Output the (x, y) coordinate of the center of the cell containing the given text.  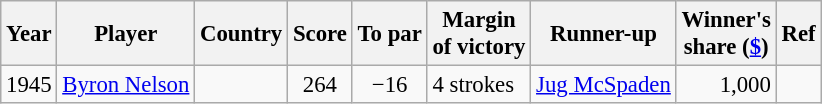
To par (390, 34)
Ref (798, 34)
Byron Nelson (126, 85)
Year (29, 34)
Winner'sshare ($) (726, 34)
Score (320, 34)
1945 (29, 85)
Marginof victory (479, 34)
264 (320, 85)
4 strokes (479, 85)
Runner-up (604, 34)
Player (126, 34)
1,000 (726, 85)
−16 (390, 85)
Jug McSpaden (604, 85)
Country (242, 34)
